Scan for the cell matching the given text and deliver its (X, Y) coordinate at center. 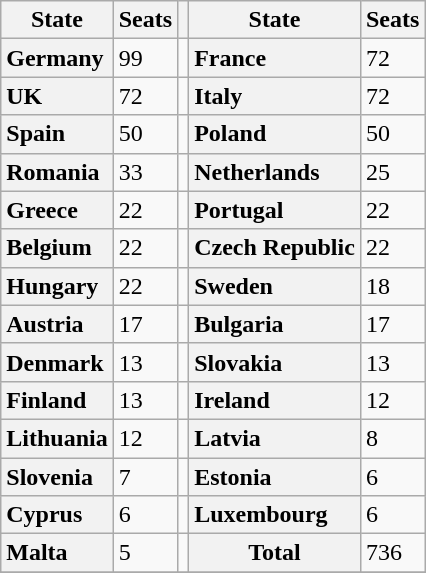
Ireland (275, 400)
Malta (57, 553)
99 (145, 58)
Germany (57, 58)
Finland (57, 400)
8 (392, 438)
Slovakia (275, 362)
Belgium (57, 248)
Hungary (57, 286)
Portugal (275, 210)
736 (392, 553)
Czech Republic (275, 248)
Sweden (275, 286)
Slovenia (57, 477)
Austria (57, 324)
Greece (57, 210)
25 (392, 172)
Cyprus (57, 515)
33 (145, 172)
Spain (57, 134)
Romania (57, 172)
France (275, 58)
Luxembourg (275, 515)
Netherlands (275, 172)
Italy (275, 96)
Bulgaria (275, 324)
Estonia (275, 477)
Denmark (57, 362)
18 (392, 286)
Poland (275, 134)
Total (275, 553)
5 (145, 553)
Lithuania (57, 438)
7 (145, 477)
Latvia (275, 438)
UK (57, 96)
